From the cell containing the given text, extract its center point as (X, Y) coordinate. 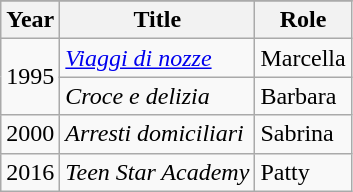
Marcella (303, 58)
Teen Star Academy (158, 172)
2000 (30, 134)
Viaggi di nozze (158, 58)
Patty (303, 172)
1995 (30, 77)
Title (158, 20)
Sabrina (303, 134)
Arresti domiciliari (158, 134)
Role (303, 20)
Croce e delizia (158, 96)
Year (30, 20)
2016 (30, 172)
Barbara (303, 96)
